Identify which cell holds the provided text, then report its (X, Y) central coordinate. 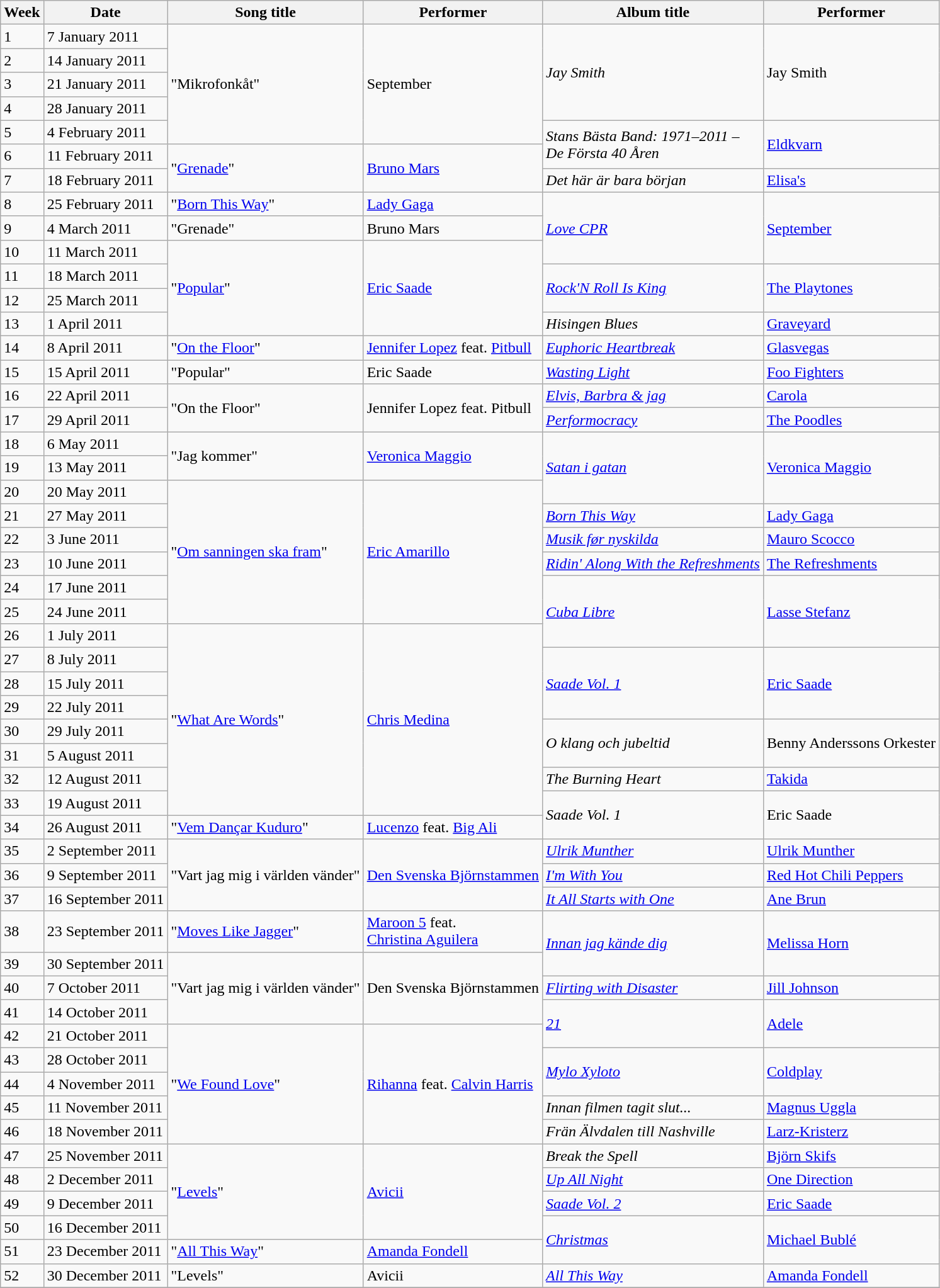
20 May 2011 (106, 492)
14 January 2011 (106, 60)
4 February 2011 (106, 132)
One Direction (851, 1180)
Lasse Stefanz (851, 611)
52 (22, 1275)
Up All Night (654, 1180)
Satan i gatan (654, 468)
Euphoric Heartbreak (654, 348)
1 July 2011 (106, 635)
20 (22, 492)
39 (22, 964)
Date (106, 13)
16 December 2011 (106, 1228)
22 April 2011 (106, 396)
Cuba Libre (654, 611)
9 December 2011 (106, 1204)
11 March 2011 (106, 252)
14 October 2011 (106, 1012)
Innan jag kände dig (654, 943)
Love CPR (654, 228)
8 July 2011 (106, 659)
23 December 2011 (106, 1251)
7 (22, 180)
Larz-Kristerz (851, 1132)
30 (22, 732)
It All Starts with One (654, 899)
2 (22, 60)
"Mikrofonkåt" (266, 84)
1 April 2011 (106, 324)
"Moves Like Jagger" (266, 932)
Björn Skifs (851, 1156)
12 (22, 300)
Elvis, Barbra & jag (654, 396)
Ridin' Along With the Refreshments (654, 563)
26 (22, 635)
Jill Johnson (851, 988)
3 (22, 84)
27 May 2011 (106, 516)
3 June 2011 (106, 539)
Eldkvarn (851, 144)
30 December 2011 (106, 1275)
10 June 2011 (106, 563)
1 (22, 37)
The Poodles (851, 420)
25 February 2011 (106, 204)
29 April 2011 (106, 420)
24 (22, 587)
13 (22, 324)
Flirting with Disaster (654, 988)
26 August 2011 (106, 827)
Elisa's (851, 180)
51 (22, 1251)
Red Hot Chili Peppers (851, 875)
"Born This Way" (266, 204)
49 (22, 1204)
Ane Brun (851, 899)
O klang och jubeltid (654, 743)
Musik før nyskilda (654, 539)
11 November 2011 (106, 1108)
6 (22, 156)
4 November 2011 (106, 1083)
36 (22, 875)
Performocracy (654, 420)
Innan filmen tagit slut... (654, 1108)
Stans Bästa Band: 1971–2011 – De Första 40 Åren (654, 144)
4 (22, 108)
The Burning Heart (654, 779)
38 (22, 932)
Mylo Xyloto (654, 1071)
Break the Spell (654, 1156)
23 (22, 563)
Week (22, 13)
42 (22, 1036)
23 September 2011 (106, 932)
31 (22, 755)
Born This Way (654, 516)
"Om sanningen ska fram" (266, 551)
2 December 2011 (106, 1180)
I'm With You (654, 875)
Magnus Uggla (851, 1108)
21 January 2011 (106, 84)
24 June 2011 (106, 611)
6 May 2011 (106, 444)
29 (22, 708)
15 (22, 372)
Maroon 5 feat. Christina Aguilera (453, 932)
30 September 2011 (106, 964)
9 September 2011 (106, 875)
"We Found Love" (266, 1083)
25 November 2011 (106, 1156)
19 August 2011 (106, 803)
25 March 2011 (106, 300)
Rihanna feat. Calvin Harris (453, 1083)
Hisingen Blues (654, 324)
27 (22, 659)
7 October 2011 (106, 988)
10 (22, 252)
16 (22, 396)
16 September 2011 (106, 899)
15 April 2011 (106, 372)
17 (22, 420)
Lucenzo feat. Big Ali (453, 827)
Mauro Scocco (851, 539)
32 (22, 779)
8 (22, 204)
5 August 2011 (106, 755)
9 (22, 228)
22 July 2011 (106, 708)
17 June 2011 (106, 587)
22 (22, 539)
37 (22, 899)
43 (22, 1059)
Glasvegas (851, 348)
Adele (851, 1024)
Frän Älvdalen till Nashville (654, 1132)
18 (22, 444)
The Playtones (851, 288)
28 October 2011 (106, 1059)
The Refreshments (851, 563)
12 August 2011 (106, 779)
Takida (851, 779)
All This Way (654, 1275)
Michael Bublé (851, 1240)
40 (22, 988)
15 July 2011 (106, 683)
28 January 2011 (106, 108)
"Vem Dançar Kuduro" (266, 827)
Foo Fighters (851, 372)
4 March 2011 (106, 228)
18 February 2011 (106, 180)
Det här är bara början (654, 180)
44 (22, 1083)
50 (22, 1228)
47 (22, 1156)
18 March 2011 (106, 276)
11 February 2011 (106, 156)
Melissa Horn (851, 943)
"Jag kommer" (266, 456)
14 (22, 348)
48 (22, 1180)
19 (22, 468)
21 October 2011 (106, 1036)
13 May 2011 (106, 468)
Wasting Light (654, 372)
8 April 2011 (106, 348)
Album title (654, 13)
29 July 2011 (106, 732)
46 (22, 1132)
"What Are Words" (266, 719)
7 January 2011 (106, 37)
Chris Medina (453, 719)
11 (22, 276)
5 (22, 132)
Coldplay (851, 1071)
41 (22, 1012)
28 (22, 683)
Graveyard (851, 324)
Saade Vol. 2 (654, 1204)
Song title (266, 13)
25 (22, 611)
Christmas (654, 1240)
Rock'N Roll Is King (654, 288)
34 (22, 827)
35 (22, 851)
45 (22, 1108)
"All This Way" (266, 1251)
18 November 2011 (106, 1132)
Eric Amarillo (453, 551)
Benny Anderssons Orkester (851, 743)
33 (22, 803)
2 September 2011 (106, 851)
Carola (851, 396)
